Output the (x, y) coordinate of the center of the cell containing the given text.  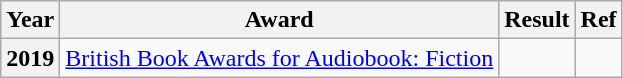
Year (30, 20)
Ref (598, 20)
British Book Awards for Audiobook: Fiction (280, 58)
2019 (30, 58)
Result (537, 20)
Award (280, 20)
